Capture the cell that displays the provided text and extract its [X, Y] central coordinate. 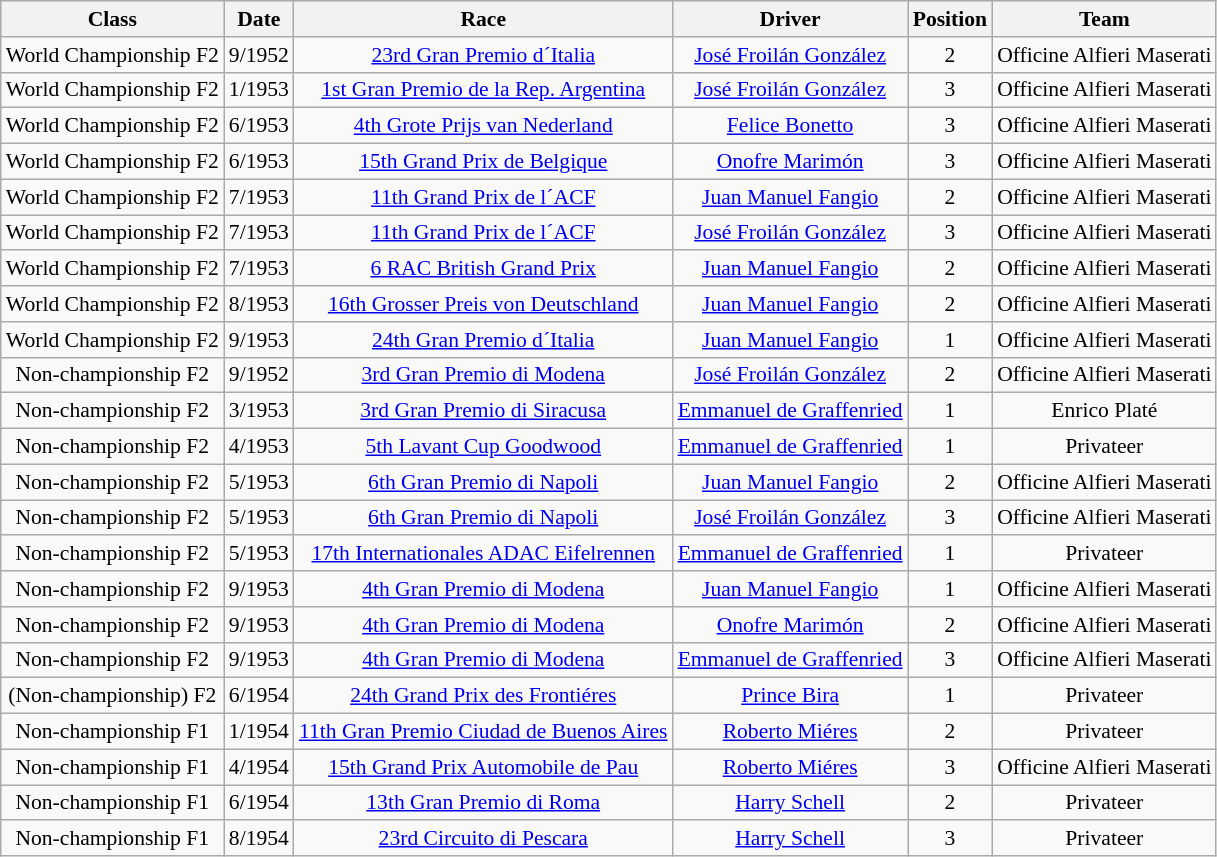
23rd Gran Premio d´Italia [484, 55]
Prince Bira [790, 696]
16th Grosser Preis von Deutschland [484, 304]
13th Gran Premio di Roma [484, 803]
(Non-championship) F2 [112, 696]
4/1954 [259, 767]
17th Internationales ADAC Eifelrennen [484, 554]
Class [112, 19]
5th Lavant Cup Goodwood [484, 447]
11th Gran Premio Ciudad de Buenos Aires [484, 732]
8/1953 [259, 304]
3/1953 [259, 411]
3rd Gran Premio di Modena [484, 375]
Felice Bonetto [790, 126]
3rd Gran Premio di Siracusa [484, 411]
1/1954 [259, 732]
Enrico Platé [1104, 411]
Race [484, 19]
4/1953 [259, 447]
24th Gran Premio d´Italia [484, 340]
Date [259, 19]
1/1953 [259, 90]
23rd Circuito di Pescara [484, 839]
4th Grote Prijs van Nederland [484, 126]
Position [950, 19]
Team [1104, 19]
Driver [790, 19]
8/1954 [259, 839]
6 RAC British Grand Prix [484, 269]
15th Grand Prix de Belgique [484, 162]
15th Grand Prix Automobile de Pau [484, 767]
24th Grand Prix des Frontiéres [484, 696]
1st Gran Premio de la Rep. Argentina [484, 90]
